Determine the [x, y] coordinate at the center of the cell enclosing the given text.  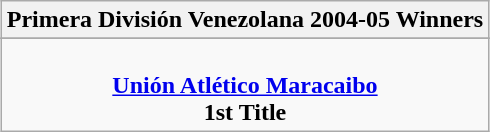
Primera División Venezolana 2004-05 Winners [245, 20]
Unión Atlético Maracaibo1st Title [245, 85]
